Scan for the cell matching the given text and deliver its [x, y] coordinate at center. 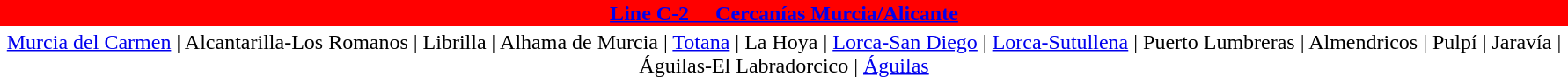
Line C-2 Cercanías Murcia/Alicante [784, 13]
